Scan for the cell matching the given text and deliver its [x, y] coordinate at center. 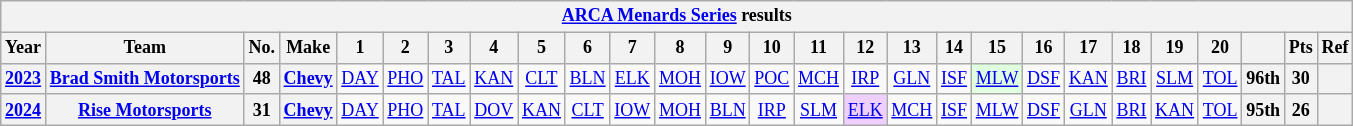
Make [308, 48]
POC [772, 78]
3 [449, 48]
31 [262, 110]
11 [819, 48]
18 [1132, 48]
26 [1300, 110]
Team [144, 48]
13 [912, 48]
7 [632, 48]
19 [1175, 48]
17 [1088, 48]
20 [1220, 48]
1 [360, 48]
ARCA Menards Series results [677, 16]
48 [262, 78]
Pts [1300, 48]
DOV [494, 110]
9 [728, 48]
15 [996, 48]
2024 [24, 110]
8 [680, 48]
2023 [24, 78]
10 [772, 48]
Ref [1335, 48]
5 [542, 48]
Year [24, 48]
6 [588, 48]
16 [1044, 48]
30 [1300, 78]
No. [262, 48]
Rise Motorsports [144, 110]
12 [865, 48]
95th [1264, 110]
Brad Smith Motorsports [144, 78]
2 [406, 48]
4 [494, 48]
96th [1264, 78]
14 [954, 48]
